Pinpoint the cell where the given text exists, returning its (X, Y) midpoint coordinate. 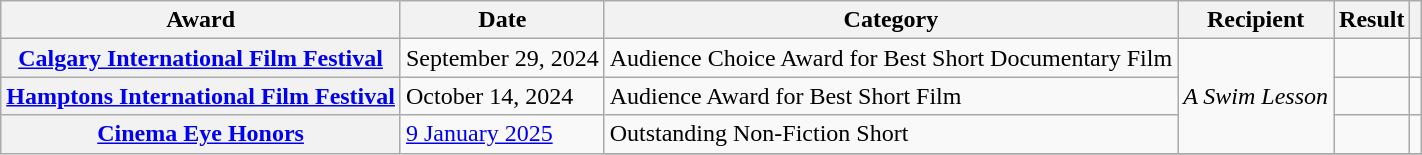
A Swim Lesson (1256, 96)
Date (502, 20)
Audience Choice Award for Best Short Documentary Film (890, 58)
Category (890, 20)
Cinema Eye Honors (201, 134)
Audience Award for Best Short Film (890, 96)
Calgary International Film Festival (201, 58)
September 29, 2024 (502, 58)
9 January 2025 (502, 134)
Recipient (1256, 20)
Outstanding Non-Fiction Short (890, 134)
Result (1372, 20)
Award (201, 20)
October 14, 2024 (502, 96)
Hamptons International Film Festival (201, 96)
